Detect which cell encompasses the target text, then output its (x, y) center coordinate. 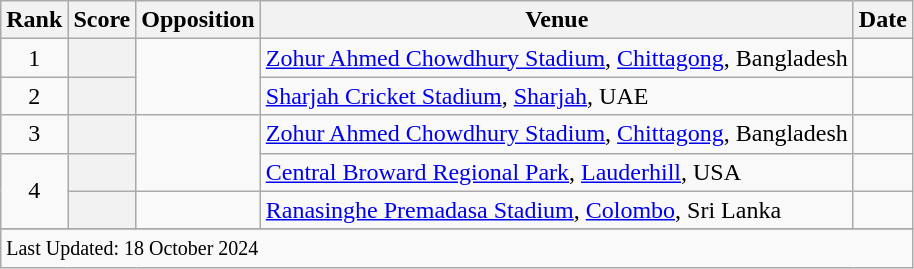
Venue (556, 20)
Ranasinghe Premadasa Stadium, Colombo, Sri Lanka (556, 210)
1 (34, 58)
4 (34, 191)
Opposition (198, 20)
2 (34, 96)
Sharjah Cricket Stadium, Sharjah, UAE (556, 96)
Rank (34, 20)
Central Broward Regional Park, Lauderhill, USA (556, 172)
Date (882, 20)
Score (102, 20)
Last Updated: 18 October 2024 (457, 248)
3 (34, 134)
